Return the (X, Y) coordinate for the center point of the cell that contains the specified text.  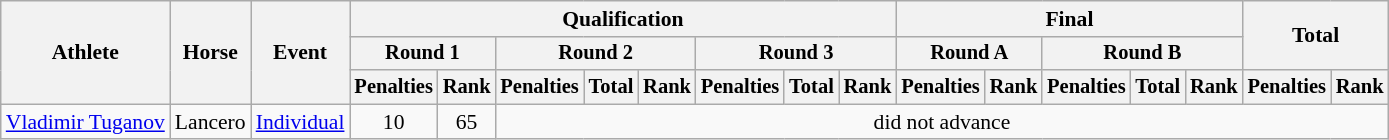
Round 3 (796, 54)
Athlete (86, 52)
Qualification (624, 19)
Round A (969, 54)
Horse (210, 52)
Vladimir Tuganov (86, 122)
Round B (1142, 54)
Round 2 (595, 54)
65 (467, 122)
did not advance (942, 122)
Individual (300, 122)
10 (394, 122)
Event (300, 52)
Round 1 (423, 54)
Lancero (210, 122)
Final (1069, 19)
